Detect which cell encompasses the target text, then output its (x, y) center coordinate. 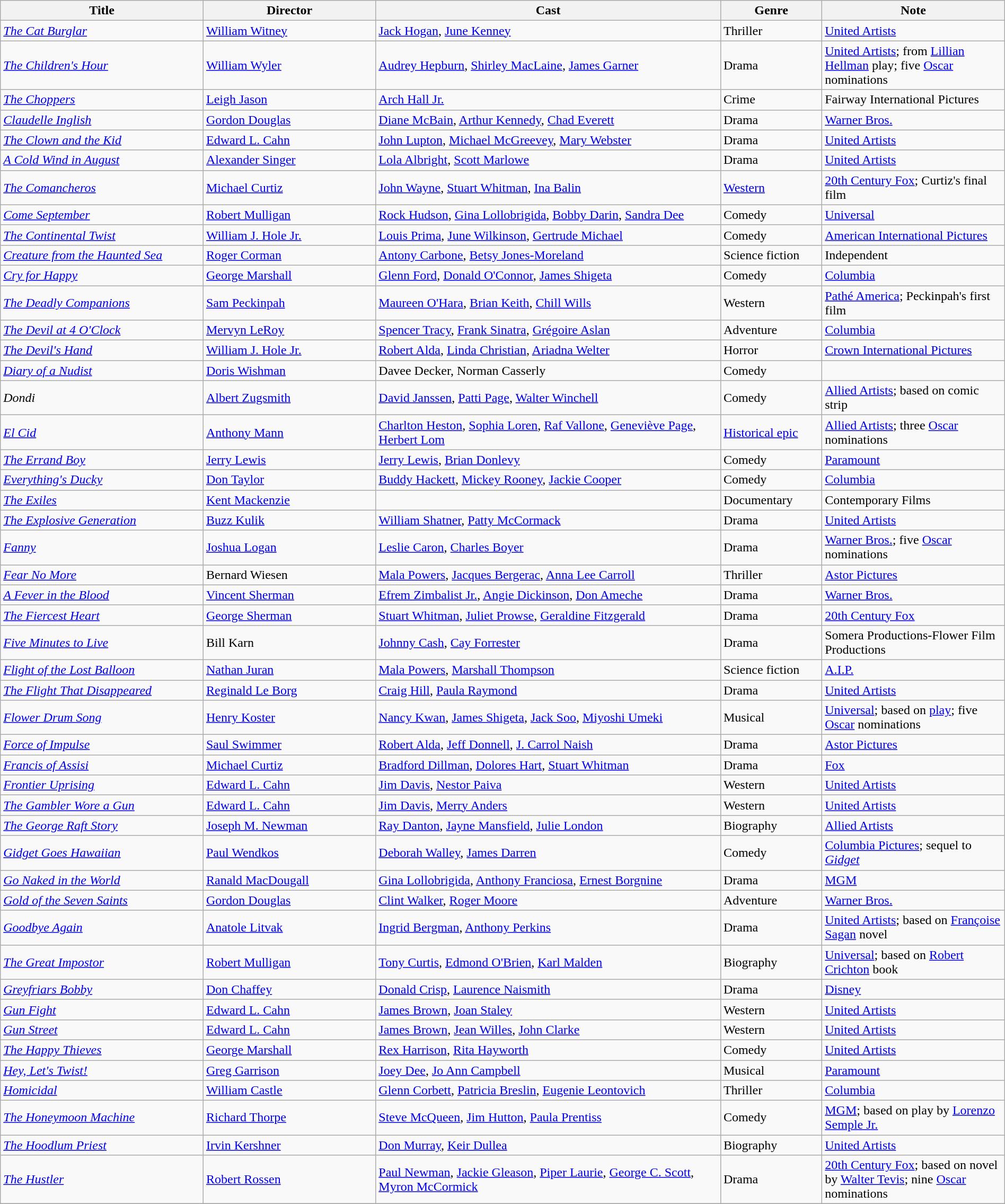
Roger Corman (289, 255)
Warner Bros.; five Oscar nominations (914, 547)
Sam Peckinpah (289, 302)
Jim Davis, Merry Anders (548, 805)
Rock Hudson, Gina Lollobrigida, Bobby Darin, Sandra Dee (548, 215)
Fox (914, 765)
Steve McQueen, Jim Hutton, Paula Prentiss (548, 1118)
MGM (914, 880)
Deborah Walley, James Darren (548, 853)
Joseph M. Newman (289, 825)
Historical epic (771, 433)
Independent (914, 255)
Documentary (771, 500)
Reginald Le Borg (289, 690)
Greyfriars Bobby (102, 989)
The Devil's Hand (102, 350)
Frontier Uprising (102, 785)
Pathé America; Peckinpah's first film (914, 302)
George Sherman (289, 615)
Jack Hogan, June Kenney (548, 31)
David Janssen, Patti Page, Walter Winchell (548, 398)
The Hoodlum Priest (102, 1145)
Columbia Pictures; sequel to Gidget (914, 853)
Audrey Hepburn, Shirley MacLaine, James Garner (548, 65)
Albert Zugsmith (289, 398)
Flower Drum Song (102, 718)
United Artists; based on Françoise Sagan novel (914, 928)
Jim Davis, Nestor Paiva (548, 785)
James Brown, Jean Willes, John Clarke (548, 1030)
Universal; based on play; five Oscar nominations (914, 718)
Paul Wendkos (289, 853)
Diane McBain, Arthur Kennedy, Chad Everett (548, 120)
Kent Mackenzie (289, 500)
Spencer Tracy, Frank Sinatra, Grégoire Aslan (548, 330)
Antony Carbone, Betsy Jones-Moreland (548, 255)
The Hustler (102, 1180)
John Wayne, Stuart Whitman, Ina Balin (548, 188)
Nathan Juran (289, 670)
Don Chaffey (289, 989)
Genre (771, 11)
Gidget Goes Hawaiian (102, 853)
El Cid (102, 433)
Leigh Jason (289, 100)
Dondi (102, 398)
Allied Artists; based on comic strip (914, 398)
Tony Curtis, Edmond O'Brien, Karl Malden (548, 962)
Fairway International Pictures (914, 100)
Universal (914, 215)
Francis of Assisi (102, 765)
Joshua Logan (289, 547)
Louis Prima, June Wilkinson, Gertrude Michael (548, 235)
The Gambler Wore a Gun (102, 805)
Allied Artists; three Oscar nominations (914, 433)
Donald Crisp, Laurence Naismith (548, 989)
Vincent Sherman (289, 595)
Bill Karn (289, 643)
Note (914, 11)
The Devil at 4 O'Clock (102, 330)
Gun Fight (102, 1009)
The Flight That Disappeared (102, 690)
Stuart Whitman, Juliet Prowse, Geraldine Fitzgerald (548, 615)
Glenn Corbett, Patricia Breslin, Eugenie Leontovich (548, 1091)
Bernard Wiesen (289, 575)
Come September (102, 215)
Don Murray, Keir Dullea (548, 1145)
Cast (548, 11)
Bradford Dillman, Dolores Hart, Stuart Whitman (548, 765)
Jerry Lewis (289, 460)
Flight of the Lost Balloon (102, 670)
John Lupton, Michael McGreevey, Mary Webster (548, 140)
Joey Dee, Jo Ann Campbell (548, 1070)
James Brown, Joan Staley (548, 1009)
Contemporary Films (914, 500)
Title (102, 11)
Five Minutes to Live (102, 643)
Davee Decker, Norman Casserly (548, 371)
Buddy Hackett, Mickey Rooney, Jackie Cooper (548, 480)
Efrem Zimbalist Jr., Angie Dickinson, Don Ameche (548, 595)
Creature from the Haunted Sea (102, 255)
Paul Newman, Jackie Gleason, Piper Laurie, George C. Scott, Myron McCormick (548, 1180)
Ray Danton, Jayne Mansfield, Julie London (548, 825)
Richard Thorpe (289, 1118)
The Explosive Generation (102, 520)
Henry Koster (289, 718)
The Continental Twist (102, 235)
Robert Alda, Linda Christian, Ariadna Welter (548, 350)
MGM; based on play by Lorenzo Semple Jr. (914, 1118)
Rex Harrison, Rita Hayworth (548, 1050)
Hey, Let's Twist! (102, 1070)
Glenn Ford, Donald O'Connor, James Shigeta (548, 275)
The Honeymoon Machine (102, 1118)
The Great Impostor (102, 962)
A Fever in the Blood (102, 595)
The Deadly Companions (102, 302)
William Castle (289, 1091)
Johnny Cash, Cay Forrester (548, 643)
Clint Walker, Roger Moore (548, 900)
Gun Street (102, 1030)
Everything's Ducky (102, 480)
20th Century Fox; based on novel by Walter Tevis; nine Oscar nominations (914, 1180)
The Happy Thieves (102, 1050)
Fear No More (102, 575)
The George Raft Story (102, 825)
Mala Powers, Marshall Thompson (548, 670)
United Artists; from Lillian Hellman play; five Oscar nominations (914, 65)
The Fiercest Heart (102, 615)
Fanny (102, 547)
Leslie Caron, Charles Boyer (548, 547)
Craig Hill, Paula Raymond (548, 690)
Doris Wishman (289, 371)
The Errand Boy (102, 460)
Jerry Lewis, Brian Donlevy (548, 460)
Gina Lollobrigida, Anthony Franciosa, Ernest Borgnine (548, 880)
Maureen O'Hara, Brian Keith, Chill Wills (548, 302)
Crown International Pictures (914, 350)
Charlton Heston, Sophia Loren, Raf Vallone, Geneviève Page, Herbert Lom (548, 433)
Somera Productions-Flower Film Productions (914, 643)
Arch Hall Jr. (548, 100)
Lola Albright, Scott Marlowe (548, 160)
American International Pictures (914, 235)
Cry for Happy (102, 275)
A.I.P. (914, 670)
Buzz Kulik (289, 520)
Robert Alda, Jeff Donnell, J. Carrol Naish (548, 745)
William Wyler (289, 65)
Allied Artists (914, 825)
Anthony Mann (289, 433)
Ranald MacDougall (289, 880)
Homicidal (102, 1091)
Don Taylor (289, 480)
William Witney (289, 31)
Goodbye Again (102, 928)
Anatole Litvak (289, 928)
Robert Rossen (289, 1180)
Greg Garrison (289, 1070)
Alexander Singer (289, 160)
Nancy Kwan, James Shigeta, Jack Soo, Miyoshi Umeki (548, 718)
The Comancheros (102, 188)
20th Century Fox; Curtiz's final film (914, 188)
Universal; based on Robert Crichton book (914, 962)
The Choppers (102, 100)
A Cold Wind in August (102, 160)
The Cat Burglar (102, 31)
Ingrid Bergman, Anthony Perkins (548, 928)
William Shatner, Patty McCormack (548, 520)
20th Century Fox (914, 615)
Disney (914, 989)
Mala Powers, Jacques Bergerac, Anna Lee Carroll (548, 575)
The Children's Hour (102, 65)
Go Naked in the World (102, 880)
Saul Swimmer (289, 745)
Director (289, 11)
Diary of a Nudist (102, 371)
The Exiles (102, 500)
Force of Impulse (102, 745)
Crime (771, 100)
Gold of the Seven Saints (102, 900)
Horror (771, 350)
Irvin Kershner (289, 1145)
Claudelle Inglish (102, 120)
Mervyn LeRoy (289, 330)
The Clown and the Kid (102, 140)
